Pinpoint the cell where the given text exists, returning its [X, Y] midpoint coordinate. 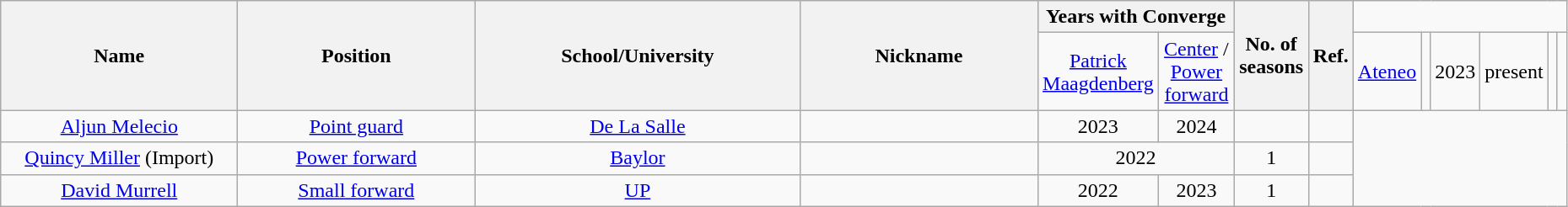
UP [638, 190]
Nickname [919, 56]
Power forward [356, 158]
Years with Converge [1135, 17]
Aljun Melecio [120, 126]
School/University [638, 56]
present [1514, 72]
David Murrell [120, 190]
2024 [1196, 126]
Point guard [356, 126]
De La Salle [638, 126]
Ref. [1331, 56]
Small forward [356, 190]
Patrick Maagdenberg [1098, 72]
Name [120, 56]
Quincy Miller (Import) [120, 158]
Ateneo [1387, 72]
Center / Power forward [1196, 72]
No. of seasons [1271, 56]
Position [356, 56]
Baylor [638, 158]
